Capture the cell that displays the provided text and extract its [X, Y] central coordinate. 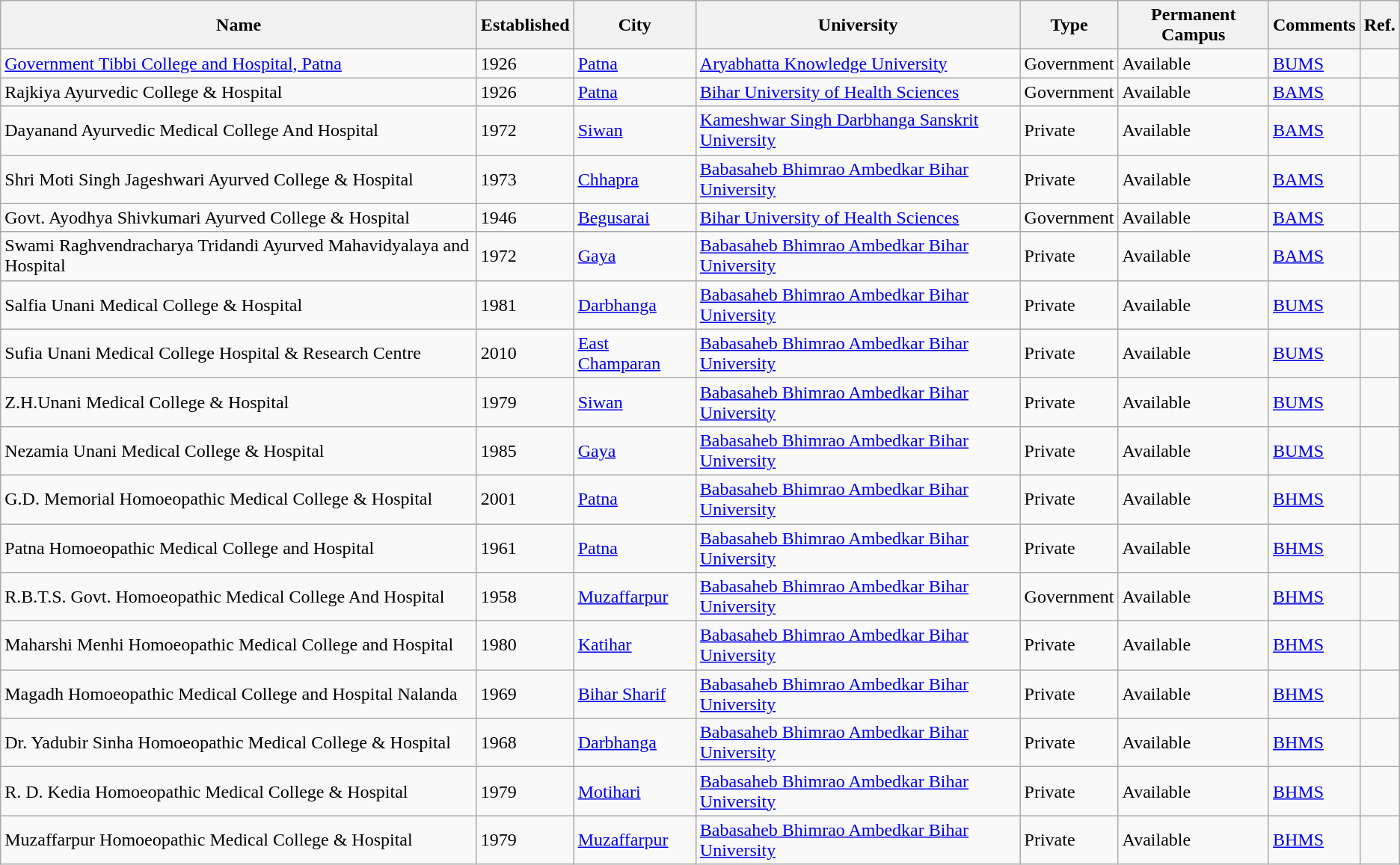
Bihar Sharif [634, 694]
Kameshwar Singh Darbhanga Sanskrit University [858, 130]
Established [525, 25]
Katihar [634, 646]
Swami Raghvendracharya Tridandi Ayurved Mahavidyalaya and Hospital [239, 256]
Permanent Campus [1194, 25]
Nezamia Unani Medical College & Hospital [239, 450]
Rajkiya Ayurvedic College & Hospital [239, 92]
1969 [525, 694]
Dayanand Ayurvedic Medical College And Hospital [239, 130]
Salfia Unani Medical College & Hospital [239, 305]
Patna Homoeopathic Medical College and Hospital [239, 547]
Shri Moti Singh Jageshwari Ayurved College & Hospital [239, 179]
Muzaffarpur Homoeopathic Medical College & Hospital [239, 840]
1973 [525, 179]
Govt. Ayodhya Shivkumari Ayurved College & Hospital [239, 218]
1980 [525, 646]
Name [239, 25]
R. D. Kedia Homoeopathic Medical College & Hospital [239, 791]
Aryabhatta Knowledge University [858, 64]
City [634, 25]
2001 [525, 499]
Chhapra [634, 179]
G.D. Memorial Homoeopathic Medical College & Hospital [239, 499]
Type [1069, 25]
Sufia Unani Medical College Hospital & Research Centre [239, 353]
University [858, 25]
Begusarai [634, 218]
Motihari [634, 791]
1946 [525, 218]
Government Tibbi College and Hospital, Patna [239, 64]
R.B.T.S. Govt. Homoeopathic Medical College And Hospital [239, 597]
1985 [525, 450]
1958 [525, 597]
Magadh Homoeopathic Medical College and Hospital Nalanda [239, 694]
Ref. [1379, 25]
2010 [525, 353]
1961 [525, 547]
1981 [525, 305]
Dr. Yadubir Sinha Homoeopathic Medical College & Hospital [239, 743]
East Champaran [634, 353]
Comments [1314, 25]
Z.H.Unani Medical College & Hospital [239, 402]
1968 [525, 743]
Maharshi Menhi Homoeopathic Medical College and Hospital [239, 646]
